Search for the cell housing the specified text and yield its (x, y) center coordinate. 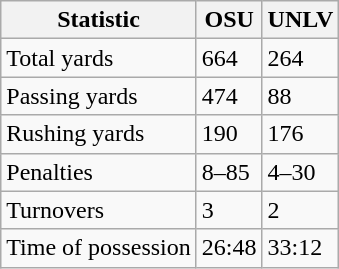
OSU (229, 20)
8–85 (229, 172)
Turnovers (99, 210)
190 (229, 134)
Total yards (99, 58)
Passing yards (99, 96)
2 (300, 210)
26:48 (229, 248)
Time of possession (99, 248)
Rushing yards (99, 134)
Statistic (99, 20)
33:12 (300, 248)
176 (300, 134)
474 (229, 96)
264 (300, 58)
88 (300, 96)
UNLV (300, 20)
664 (229, 58)
4–30 (300, 172)
3 (229, 210)
Penalties (99, 172)
